Output the [x, y] coordinate of the center of the cell containing the given text.  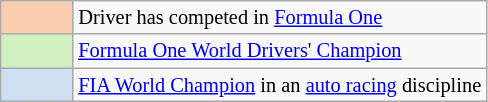
Driver has competed in Formula One [280, 17]
FIA World Champion in an auto racing discipline [280, 85]
Formula One World Drivers' Champion [280, 51]
